For the text-containing cell, return its midpoint in (X, Y) coordinate format. 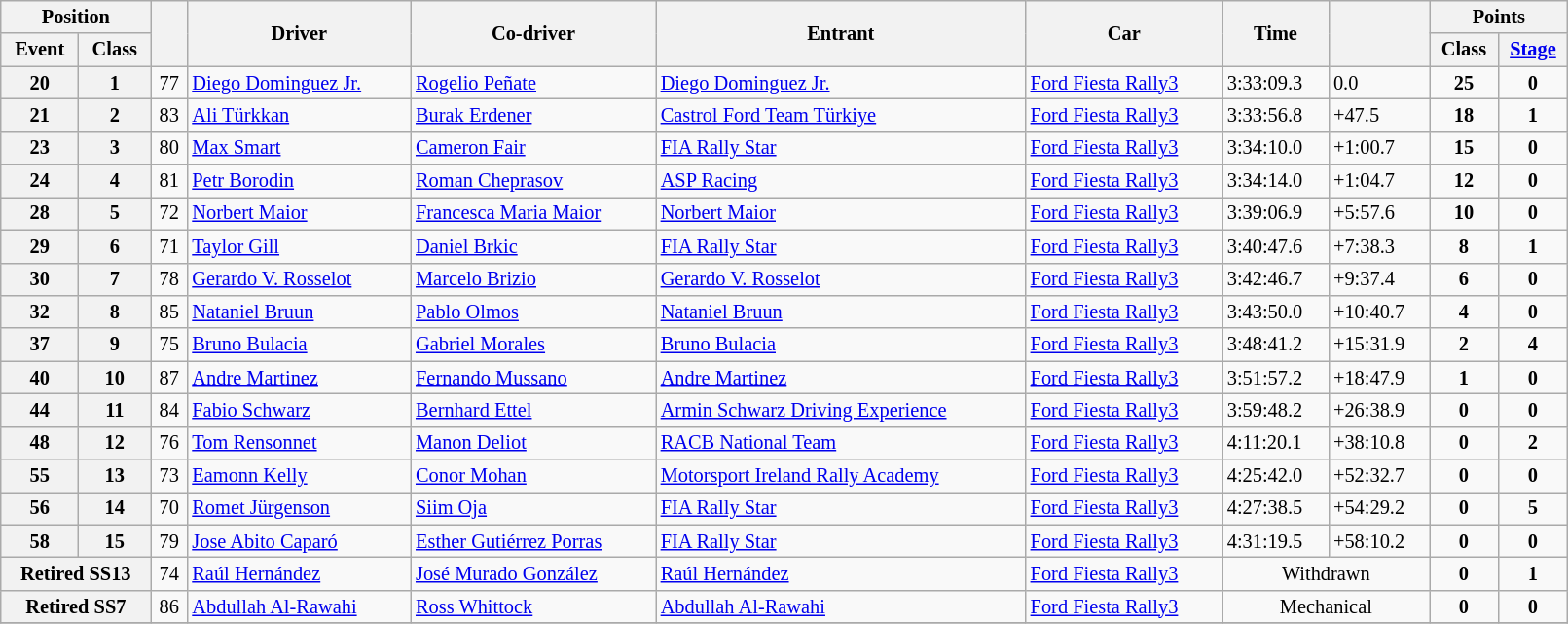
Max Smart (299, 148)
Burak Erdener (533, 115)
Taylor Gill (299, 246)
3:34:14.0 (1275, 181)
Points (1499, 17)
23 (40, 148)
76 (169, 443)
3:48:41.2 (1275, 345)
Daniel Brkic (533, 246)
Francesca Maria Maior (533, 213)
21 (40, 115)
0.0 (1379, 83)
+26:38.9 (1379, 410)
Pablo Olmos (533, 312)
81 (169, 181)
RACB National Team (841, 443)
58 (40, 541)
Fernando Mussano (533, 378)
Mechanical (1326, 606)
Fabio Schwarz (299, 410)
71 (169, 246)
Cameron Fair (533, 148)
25 (1464, 83)
3:43:50.0 (1275, 312)
Rogelio Peñate (533, 83)
4:31:19.5 (1275, 541)
+38:10.8 (1379, 443)
Bernhard Ettel (533, 410)
84 (169, 410)
74 (169, 573)
Motorsport Ireland Rally Academy (841, 476)
30 (40, 279)
+18:47.9 (1379, 378)
Gabriel Morales (533, 345)
14 (115, 508)
13 (115, 476)
Esther Gutiérrez Porras (533, 541)
+15:31.9 (1379, 345)
Event (40, 50)
48 (40, 443)
Marcelo Brizio (533, 279)
Withdrawn (1326, 573)
Ross Whittock (533, 606)
Petr Borodin (299, 181)
18 (1464, 115)
3:33:09.3 (1275, 83)
85 (169, 312)
4:25:42.0 (1275, 476)
Car (1124, 33)
3:59:48.2 (1275, 410)
7 (115, 279)
80 (169, 148)
32 (40, 312)
77 (169, 83)
44 (40, 410)
Tom Rensonnet (299, 443)
Roman Cheprasov (533, 181)
+1:00.7 (1379, 148)
Retired SS13 (76, 573)
37 (40, 345)
Conor Mohan (533, 476)
+9:37.4 (1379, 279)
ASP Racing (841, 181)
72 (169, 213)
+1:04.7 (1379, 181)
Ali Türkkan (299, 115)
70 (169, 508)
3:34:10.0 (1275, 148)
Co-driver (533, 33)
28 (40, 213)
Driver (299, 33)
3 (115, 148)
Manon Deliot (533, 443)
4:27:38.5 (1275, 508)
20 (40, 83)
40 (40, 378)
3:51:57.2 (1275, 378)
3:33:56.8 (1275, 115)
Romet Jürgenson (299, 508)
+54:29.2 (1379, 508)
11 (115, 410)
86 (169, 606)
29 (40, 246)
4:11:20.1 (1275, 443)
3:39:06.9 (1275, 213)
Time (1275, 33)
83 (169, 115)
Eamonn Kelly (299, 476)
Armin Schwarz Driving Experience (841, 410)
Siim Oja (533, 508)
75 (169, 345)
9 (115, 345)
Retired SS7 (76, 606)
Jose Abito Caparó (299, 541)
+7:38.3 (1379, 246)
+10:40.7 (1379, 312)
55 (40, 476)
Position (76, 17)
+58:10.2 (1379, 541)
+52:32.7 (1379, 476)
José Murado González (533, 573)
+5:57.6 (1379, 213)
78 (169, 279)
Castrol Ford Team Türkiye (841, 115)
Stage (1533, 50)
73 (169, 476)
Entrant (841, 33)
24 (40, 181)
79 (169, 541)
3:42:46.7 (1275, 279)
+47.5 (1379, 115)
3:40:47.6 (1275, 246)
56 (40, 508)
87 (169, 378)
